From the cell containing the given text, extract its center point as [x, y] coordinate. 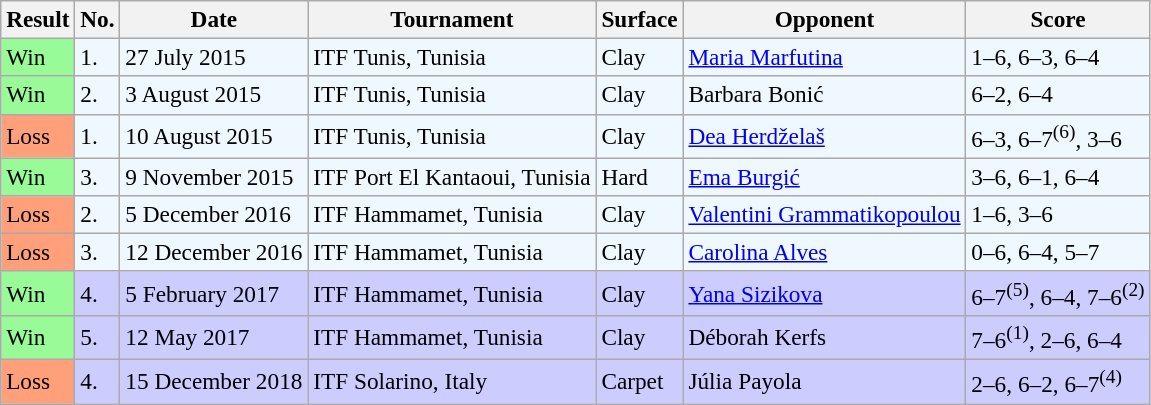
1–6, 3–6 [1058, 214]
7–6(1), 2–6, 6–4 [1058, 337]
Result [38, 19]
Carolina Alves [824, 252]
1–6, 6–3, 6–4 [1058, 57]
Valentini Grammatikopoulou [824, 214]
3–6, 6–1, 6–4 [1058, 177]
27 July 2015 [214, 57]
5 February 2017 [214, 293]
Maria Marfutina [824, 57]
Dea Herdželaš [824, 136]
12 December 2016 [214, 252]
Carpet [640, 381]
0–6, 6–4, 5–7 [1058, 252]
5. [98, 337]
No. [98, 19]
Score [1058, 19]
Yana Sizikova [824, 293]
3 August 2015 [214, 95]
Tournament [452, 19]
6–3, 6–7(6), 3–6 [1058, 136]
6–7(5), 6–4, 7–6(2) [1058, 293]
Surface [640, 19]
10 August 2015 [214, 136]
5 December 2016 [214, 214]
Déborah Kerfs [824, 337]
12 May 2017 [214, 337]
ITF Solarino, Italy [452, 381]
Ema Burgić [824, 177]
6–2, 6–4 [1058, 95]
ITF Port El Kantaoui, Tunisia [452, 177]
Júlia Payola [824, 381]
Date [214, 19]
Hard [640, 177]
2–6, 6–2, 6–7(4) [1058, 381]
15 December 2018 [214, 381]
9 November 2015 [214, 177]
Opponent [824, 19]
Barbara Bonić [824, 95]
